Detect which cell encompasses the target text, then output its [X, Y] center coordinate. 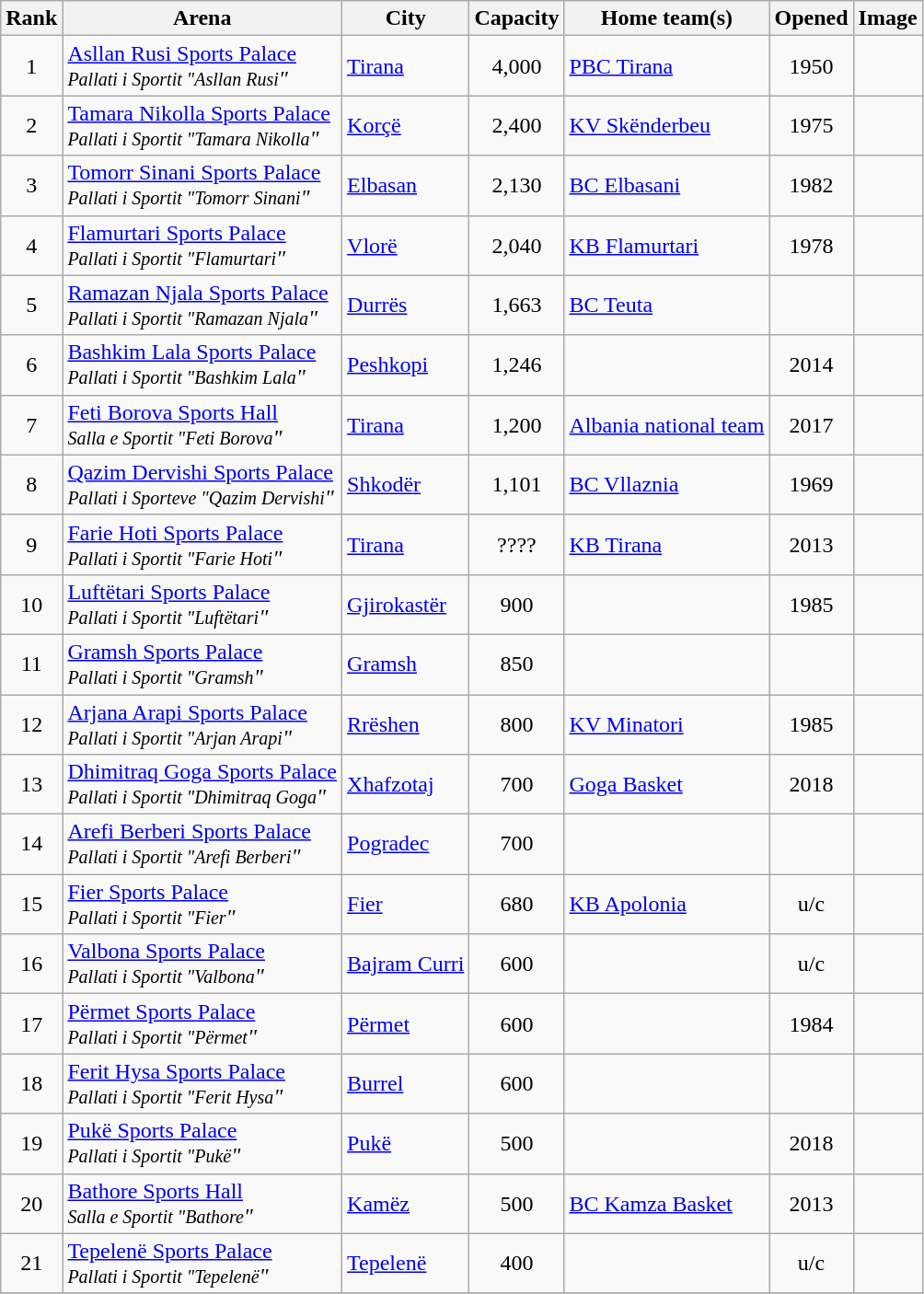
17 [31, 1023]
Ferit Hysa Sports PalacePallati i Sportit "Ferit Hysa" [202, 1084]
1975 [812, 125]
Fier [406, 904]
Përmet [406, 1023]
850 [517, 664]
9 [31, 545]
1969 [812, 484]
1,101 [517, 484]
680 [517, 904]
Tomorr Sinani Sports PalacePallati i Sportit "Tomorr Sinani" [202, 186]
4 [31, 245]
7 [31, 425]
2017 [812, 425]
19 [31, 1143]
Korçë [406, 125]
KB Tirana [666, 545]
2014 [812, 364]
BC Elbasani [666, 186]
400 [517, 1263]
1,663 [517, 306]
Capacity [517, 18]
2 [31, 125]
Image [887, 18]
KV Minatori [666, 723]
Burrel [406, 1084]
1982 [812, 186]
Bajram Curri [406, 965]
???? [517, 545]
BC Kamza Basket [666, 1204]
Arena [202, 18]
BC Vllaznia [666, 484]
Arefi Berberi Sports PalacePallati i Sportit "Arefi Berberi" [202, 845]
20 [31, 1204]
2,400 [517, 125]
Pukë [406, 1143]
Flamurtari Sports PalacePallati i Sportit "Flamurtari" [202, 245]
PBC Tirana [666, 66]
Albania national team [666, 425]
800 [517, 723]
4,000 [517, 66]
18 [31, 1084]
Opened [812, 18]
11 [31, 664]
Farie Hoti Sports PalacePallati i Sportit "Farie Hoti" [202, 545]
5 [31, 306]
Pukë Sports PalacePallati i Sportit "Pukë" [202, 1143]
13 [31, 784]
2,040 [517, 245]
Vlorë [406, 245]
21 [31, 1263]
1,200 [517, 425]
1984 [812, 1023]
Qazim Dervishi Sports PalacePallati i Sporteve "Qazim Dervishi" [202, 484]
Përmet Sports PalacePallati i Sportit "Përmet" [202, 1023]
Rank [31, 18]
15 [31, 904]
14 [31, 845]
Home team(s) [666, 18]
KB Apolonia [666, 904]
Luftëtari Sports PalacePallati i Sportit "Luftëtari" [202, 604]
Gramsh Sports PalacePallati i Sportit "Gramsh" [202, 664]
16 [31, 965]
12 [31, 723]
Gjirokastër [406, 604]
Shkodër [406, 484]
2,130 [517, 186]
Arjana Arapi Sports PalacePallati i Sportit "Arjan Arapi" [202, 723]
BC Teuta [666, 306]
Tepelenë Sports PalacePallati i Sportit "Tepelenë" [202, 1263]
Bathore Sports HallSalla e Sportit "Bathore" [202, 1204]
Pogradec [406, 845]
Asllan Rusi Sports PalacePallati i Sportit "Asllan Rusi" [202, 66]
Elbasan [406, 186]
KV Skënderbeu [666, 125]
Goga Basket [666, 784]
Kamëz [406, 1204]
Gramsh [406, 664]
Fier Sports PalacePallati i Sportit "Fier" [202, 904]
Xhafzotaj [406, 784]
City [406, 18]
3 [31, 186]
Feti Borova Sports HallSalla e Sportit "Feti Borova" [202, 425]
1950 [812, 66]
Valbona Sports PalacePallati i Sportit "Valbona" [202, 965]
1 [31, 66]
Dhimitraq Goga Sports PalacePallati i Sportit "Dhimitraq Goga" [202, 784]
KB Flamurtari [666, 245]
6 [31, 364]
Durrës [406, 306]
1978 [812, 245]
Ramazan Njala Sports PalacePallati i Sportit "Ramazan Njala" [202, 306]
1,246 [517, 364]
Tepelenë [406, 1263]
Rrëshen [406, 723]
Peshkopi [406, 364]
900 [517, 604]
10 [31, 604]
Tamara Nikolla Sports PalacePallati i Sportit "Tamara Nikolla" [202, 125]
Bashkim Lala Sports PalacePallati i Sportit "Bashkim Lala" [202, 364]
8 [31, 484]
